From the cell containing the given text, extract its center point as [x, y] coordinate. 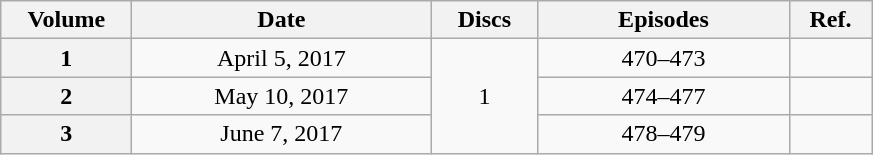
2 [66, 96]
478–479 [664, 134]
Episodes [664, 20]
Date [282, 20]
470–473 [664, 58]
May 10, 2017 [282, 96]
April 5, 2017 [282, 58]
Volume [66, 20]
Ref. [830, 20]
3 [66, 134]
474–477 [664, 96]
Discs [484, 20]
June 7, 2017 [282, 134]
